Scan for the cell matching the given text and deliver its [x, y] coordinate at center. 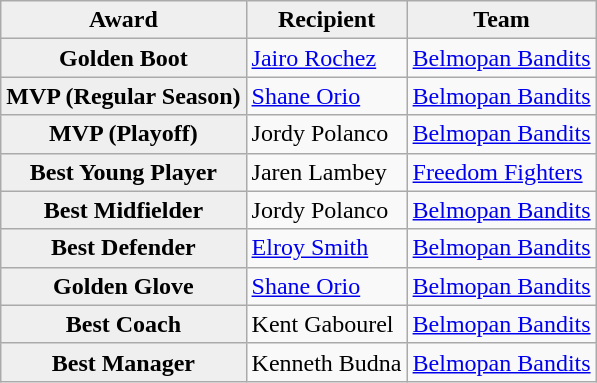
Award [124, 20]
Best Defender [124, 248]
MVP (Playoff) [124, 134]
MVP (Regular Season) [124, 96]
Golden Boot [124, 58]
Freedom Fighters [502, 172]
Elroy Smith [326, 248]
Best Young Player [124, 172]
Kent Gabourel [326, 324]
Team [502, 20]
Best Manager [124, 362]
Kenneth Budna [326, 362]
Recipient [326, 20]
Best Coach [124, 324]
Jairo Rochez [326, 58]
Best Midfielder [124, 210]
Golden Glove [124, 286]
Jaren Lambey [326, 172]
